Extract the [X, Y] coordinate from the center of the cell holding the provided text.  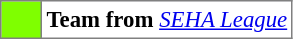
Team from SEHA League [166, 20]
